Capture the cell that displays the provided text and extract its [X, Y] central coordinate. 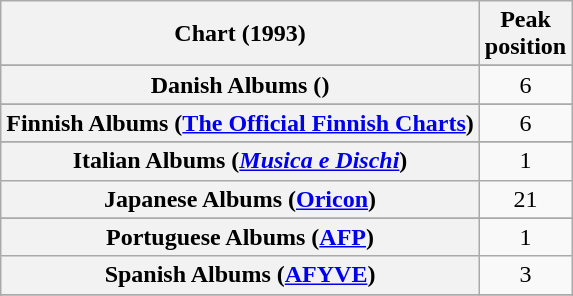
Danish Albums () [240, 85]
Spanish Albums (AFYVE) [240, 275]
21 [525, 199]
Chart (1993) [240, 34]
Italian Albums (Musica e Dischi) [240, 161]
Peakposition [525, 34]
Portuguese Albums (AFP) [240, 237]
Finnish Albums (The Official Finnish Charts) [240, 123]
3 [525, 275]
Japanese Albums (Oricon) [240, 199]
